Output the [x, y] coordinate of the center of the cell containing the given text.  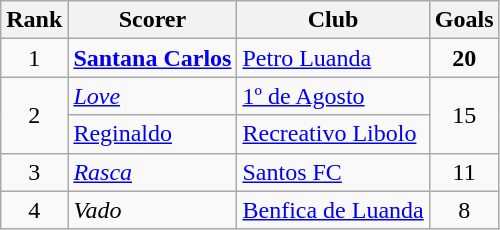
8 [464, 210]
20 [464, 58]
15 [464, 115]
Club [333, 20]
Reginaldo [152, 134]
3 [34, 172]
Love [152, 96]
1º de Agosto [333, 96]
Rasca [152, 172]
Petro Luanda [333, 58]
4 [34, 210]
Recreativo Libolo [333, 134]
11 [464, 172]
1 [34, 58]
Rank [34, 20]
Goals [464, 20]
Vado [152, 210]
Santos FC [333, 172]
Benfica de Luanda [333, 210]
Scorer [152, 20]
2 [34, 115]
Santana Carlos [152, 58]
